Locate the cell with the specified text and output its (X, Y) center coordinate. 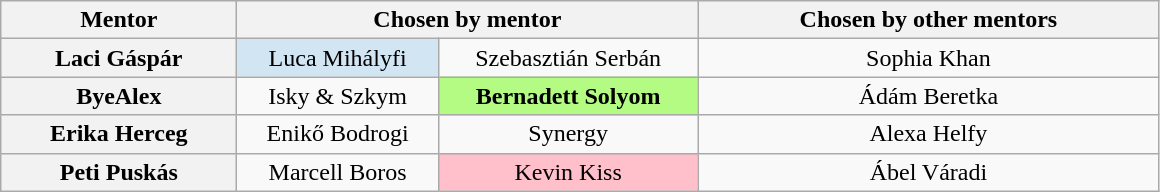
Synergy (568, 134)
Alexa Helfy (928, 134)
Chosen by mentor (468, 20)
ByeAlex (119, 96)
Marcell Boros (338, 172)
Ádám Beretka (928, 96)
Erika Herceg (119, 134)
Mentor (119, 20)
Isky & Szkym (338, 96)
Kevin Kiss (568, 172)
Bernadett Solyom (568, 96)
Peti Puskás (119, 172)
Luca Mihályfi (338, 58)
Chosen by other mentors (928, 20)
Sophia Khan (928, 58)
Ábel Váradi (928, 172)
Laci Gáspár (119, 58)
Szebasztián Serbán (568, 58)
Enikő Bodrogi (338, 134)
